Capture the cell that displays the provided text and extract its (X, Y) central coordinate. 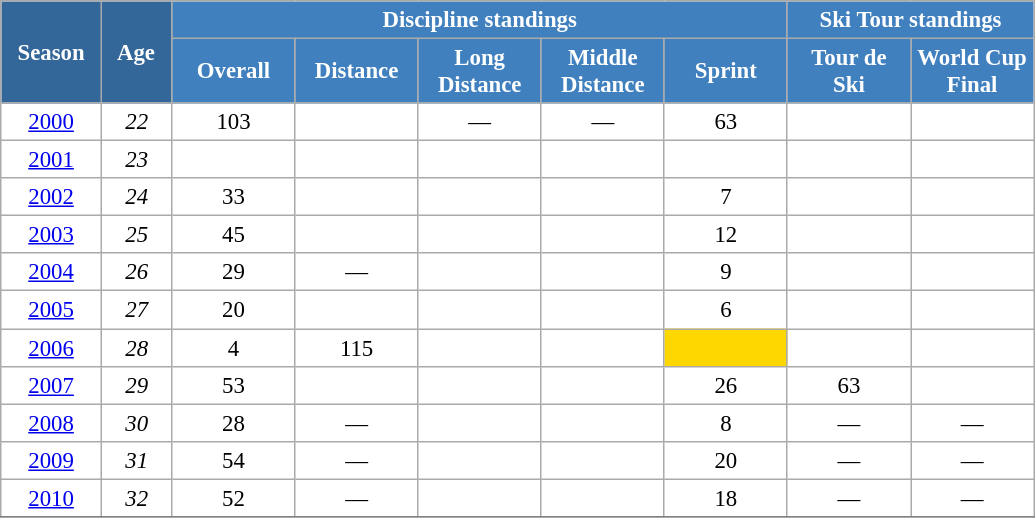
103 (234, 122)
2007 (52, 385)
2008 (52, 423)
54 (234, 460)
2010 (52, 498)
32 (136, 498)
2005 (52, 310)
Long Distance (480, 72)
8 (726, 423)
18 (726, 498)
2002 (52, 197)
2000 (52, 122)
Discipline standings (480, 20)
25 (136, 235)
45 (234, 235)
27 (136, 310)
53 (234, 385)
Middle Distance (602, 72)
2001 (52, 160)
Ski Tour standings (910, 20)
12 (726, 235)
World CupFinal (972, 72)
2004 (52, 273)
2006 (52, 348)
24 (136, 197)
Season (52, 52)
6 (726, 310)
9 (726, 273)
31 (136, 460)
115 (356, 348)
Age (136, 52)
7 (726, 197)
4 (234, 348)
2009 (52, 460)
Distance (356, 72)
23 (136, 160)
Sprint (726, 72)
Overall (234, 72)
33 (234, 197)
22 (136, 122)
2003 (52, 235)
52 (234, 498)
30 (136, 423)
Tour deSki (848, 72)
